Detect which cell encompasses the target text, then output its (X, Y) center coordinate. 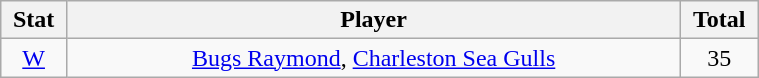
35 (720, 58)
Player (373, 20)
Total (720, 20)
Bugs Raymond, Charleston Sea Gulls (373, 58)
Stat (34, 20)
W (34, 58)
